Return the [x, y] coordinate for the center point of the cell that contains the specified text.  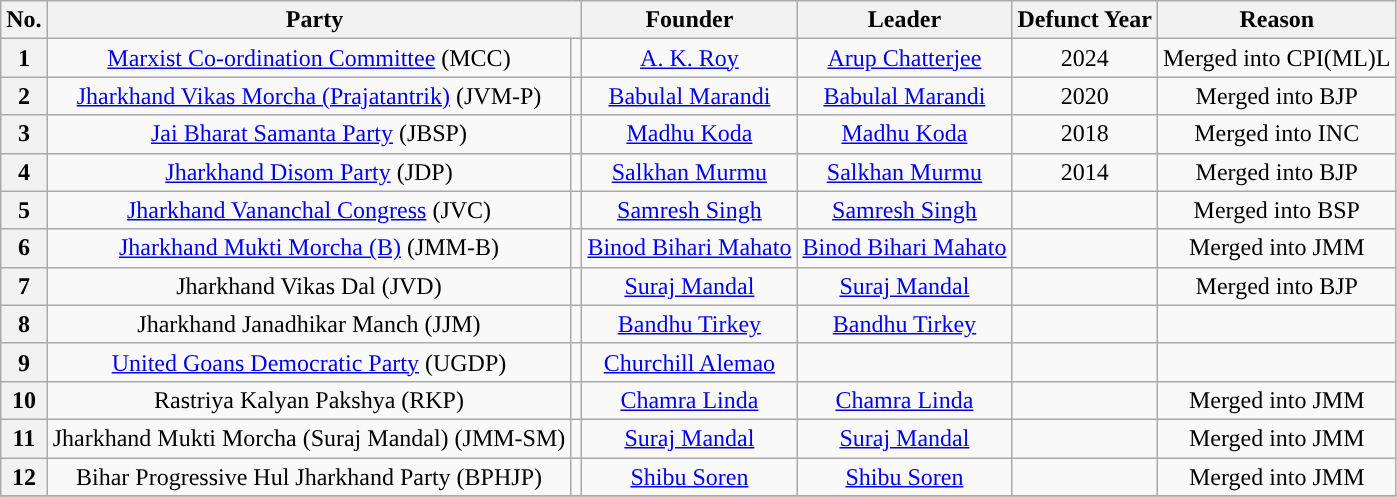
Defunct Year [1084, 20]
Jharkhand Vikas Dal (JVD) [309, 286]
8 [24, 324]
5 [24, 210]
Marxist Co-ordination Committee (MCC) [309, 58]
10 [24, 400]
A. K. Roy [690, 58]
Leader [904, 20]
2024 [1084, 58]
Jharkhand Vananchal Congress (JVC) [309, 210]
2020 [1084, 96]
2018 [1084, 134]
Jharkhand Mukti Morcha (Suraj Mandal) (JMM-SM) [309, 438]
Merged into BSP [1276, 210]
Jharkhand Janadhikar Manch (JJM) [309, 324]
7 [24, 286]
Reason [1276, 20]
4 [24, 172]
Merged into INC [1276, 134]
11 [24, 438]
2 [24, 96]
12 [24, 477]
Founder [690, 20]
Jharkhand Disom Party (JDP) [309, 172]
Arup Chatterjee [904, 58]
Merged into CPI(ML)L [1276, 58]
6 [24, 248]
Jharkhand Vikas Morcha (Prajatantrik) (JVM-P) [309, 96]
United Goans Democratic Party (UGDP) [309, 362]
Jharkhand Mukti Morcha (B) (JMM-B) [309, 248]
Bihar Progressive Hul Jharkhand Party (BPHJP) [309, 477]
2014 [1084, 172]
3 [24, 134]
No. [24, 20]
1 [24, 58]
Jai Bharat Samanta Party (JBSP) [309, 134]
Churchill Alemao [690, 362]
Rastriya Kalyan Pakshya (RKP) [309, 400]
Party [314, 20]
9 [24, 362]
